Detect which cell encompasses the target text, then output its (X, Y) center coordinate. 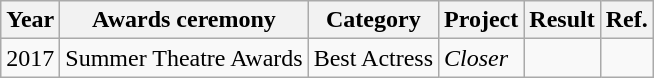
Awards ceremony (184, 20)
Summer Theatre Awards (184, 58)
Ref. (626, 20)
Project (482, 20)
Category (373, 20)
Result (562, 20)
2017 (30, 58)
Year (30, 20)
Closer (482, 58)
Best Actress (373, 58)
